Scan for the cell matching the given text and deliver its (X, Y) coordinate at center. 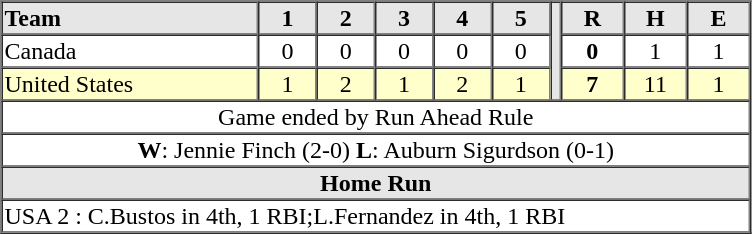
Game ended by Run Ahead Rule (376, 116)
Canada (130, 50)
11 (656, 84)
E (718, 18)
5 (521, 18)
4 (462, 18)
7 (592, 84)
R (592, 18)
Home Run (376, 182)
United States (130, 84)
3 (404, 18)
W: Jennie Finch (2-0) L: Auburn Sigurdson (0-1) (376, 150)
H (656, 18)
USA 2 : C.Bustos in 4th, 1 RBI;L.Fernandez in 4th, 1 RBI (376, 216)
Team (130, 18)
